Return the [X, Y] coordinate for the center point of the cell that contains the specified text.  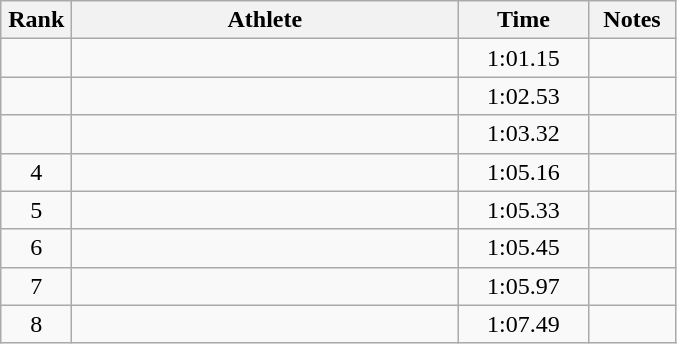
4 [36, 172]
1:05.45 [524, 248]
5 [36, 210]
1:02.53 [524, 96]
8 [36, 324]
Time [524, 20]
6 [36, 248]
Athlete [265, 20]
1:05.16 [524, 172]
Notes [632, 20]
1:01.15 [524, 58]
7 [36, 286]
Rank [36, 20]
1:05.97 [524, 286]
1:05.33 [524, 210]
1:07.49 [524, 324]
1:03.32 [524, 134]
